Return the (x, y) coordinate for the center point of the cell that contains the specified text.  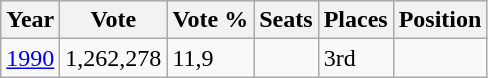
11,9 (210, 58)
Vote % (210, 20)
Vote (114, 20)
1,262,278 (114, 58)
Places (356, 20)
Position (440, 20)
Seats (286, 20)
Year (30, 20)
3rd (356, 58)
1990 (30, 58)
